Locate the cell with the specified text and output its (X, Y) center coordinate. 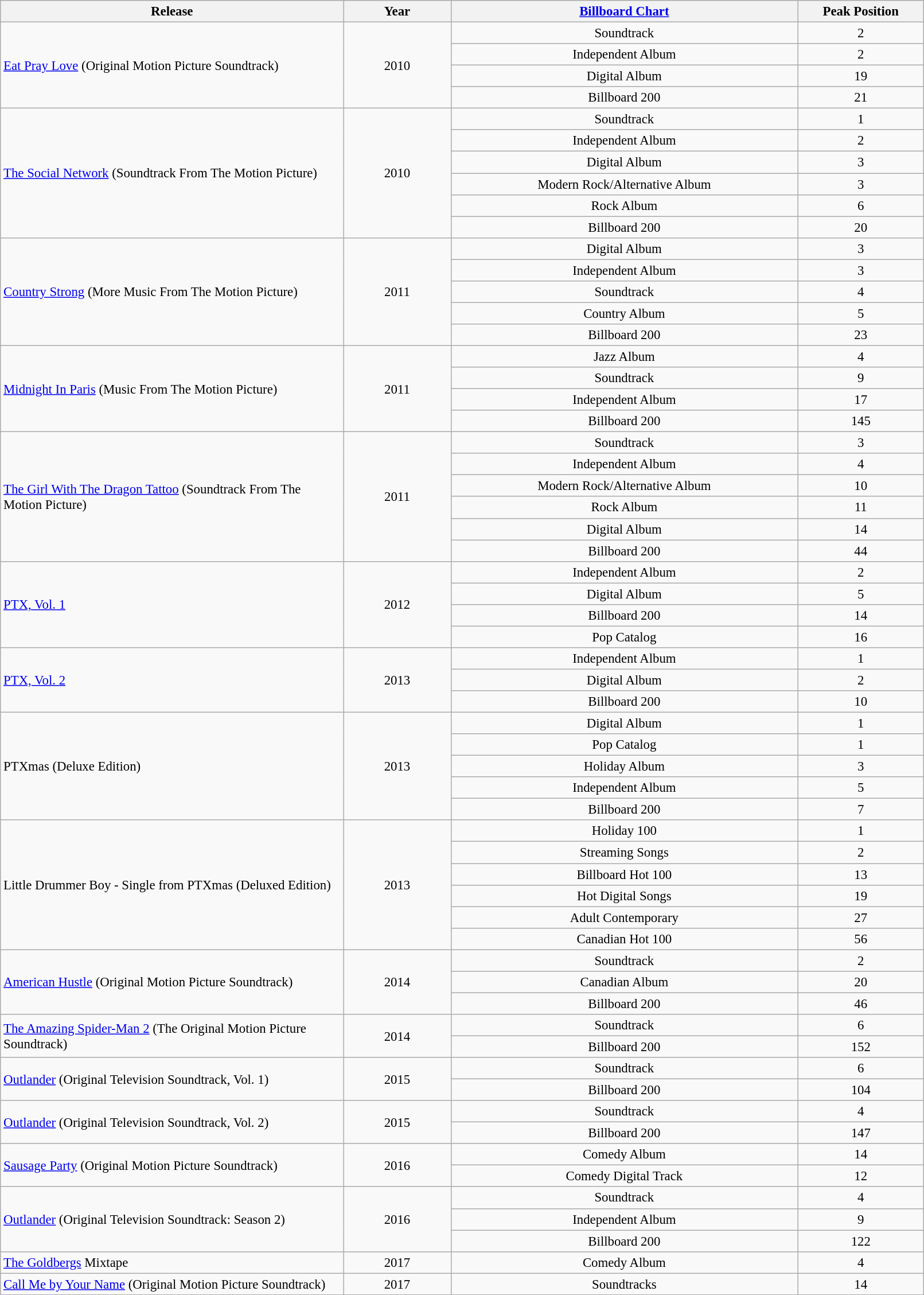
Outlander (Original Television Soundtrack, Vol. 1) (172, 1079)
152 (861, 1047)
56 (861, 939)
American Hustle (Original Motion Picture Soundtrack) (172, 982)
Call Me by Your Name (Original Motion Picture Soundtrack) (172, 1284)
Billboard Hot 100 (624, 874)
46 (861, 1004)
Release (172, 11)
PTX, Vol. 1 (172, 604)
The Amazing Spider-Man 2 (The Original Motion Picture Soundtrack) (172, 1036)
Streaming Songs (624, 853)
21 (861, 98)
Little Drummer Boy - Single from PTXmas (Deluxed Edition) (172, 885)
2012 (397, 604)
Billboard Chart (624, 11)
16 (861, 637)
Year (397, 11)
147 (861, 1133)
Adult Contemporary (624, 917)
Soundtracks (624, 1284)
Outlander (Original Television Soundtrack: Season 2) (172, 1220)
The Goldbergs Mixtape (172, 1262)
Hot Digital Songs (624, 896)
The Girl With The Dragon Tattoo (Soundtrack From The Motion Picture) (172, 497)
Country Strong (More Music From The Motion Picture) (172, 291)
7 (861, 810)
Jazz Album (624, 356)
104 (861, 1090)
23 (861, 335)
Peak Position (861, 11)
Midnight In Paris (Music From The Motion Picture) (172, 388)
PTX, Vol. 2 (172, 680)
13 (861, 874)
145 (861, 421)
12 (861, 1176)
The Social Network (Soundtrack From The Motion Picture) (172, 173)
Canadian Hot 100 (624, 939)
27 (861, 917)
Eat Pray Love (Original Motion Picture Soundtrack) (172, 65)
Canadian Album (624, 982)
PTXmas (Deluxe Edition) (172, 767)
11 (861, 508)
Holiday Album (624, 767)
17 (861, 400)
122 (861, 1241)
Sausage Party (Original Motion Picture Soundtrack) (172, 1165)
Outlander (Original Television Soundtrack, Vol. 2) (172, 1122)
44 (861, 551)
Holiday 100 (624, 831)
Country Album (624, 313)
Comedy Digital Track (624, 1176)
